Search for the cell housing the specified text and yield its [X, Y] center coordinate. 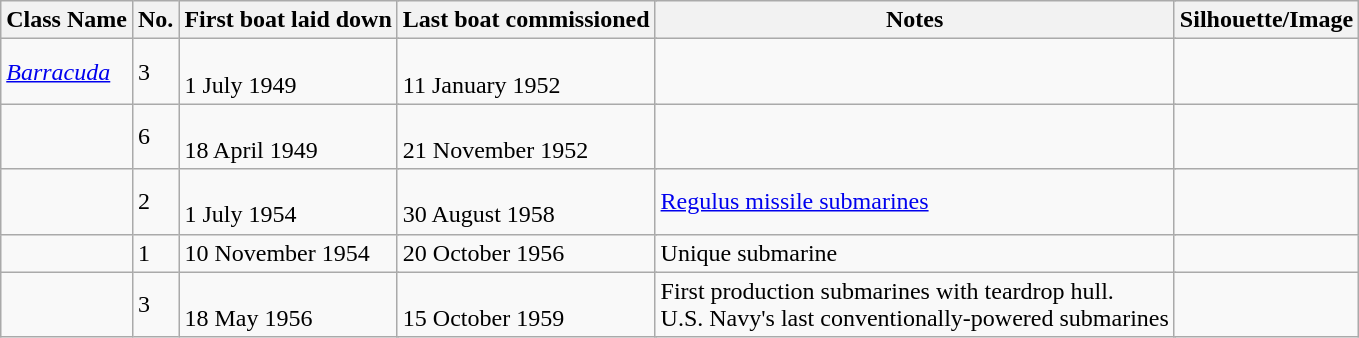
Regulus missile submarines [914, 202]
1 [155, 253]
Unique submarine [914, 253]
20 October 1956 [526, 253]
18 April 1949 [288, 136]
First boat laid down [288, 20]
11 January 1952 [526, 72]
2 [155, 202]
10 November 1954 [288, 253]
1 July 1954 [288, 202]
No. [155, 20]
21 November 1952 [526, 136]
Barracuda [67, 72]
18 May 1956 [288, 304]
Notes [914, 20]
6 [155, 136]
Class Name [67, 20]
Last boat commissioned [526, 20]
1 July 1949 [288, 72]
30 August 1958 [526, 202]
15 October 1959 [526, 304]
First production submarines with teardrop hull.U.S. Navy's last conventionally-powered submarines [914, 304]
Silhouette/Image [1266, 20]
